Search for the cell housing the specified text and yield its (X, Y) center coordinate. 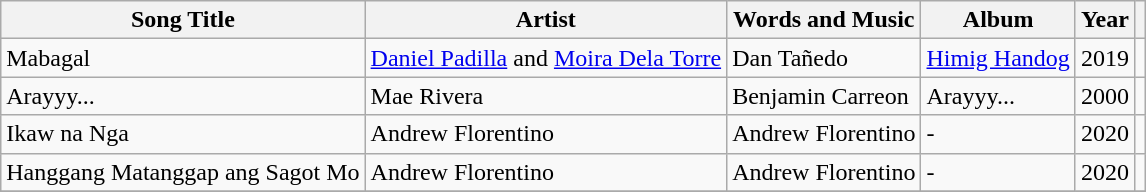
Daniel Padilla and Moira Dela Torre (546, 58)
Himig Handog (998, 58)
Mabagal (183, 58)
Ikaw na Nga (183, 134)
Album (998, 20)
Mae Rivera (546, 96)
2019 (1104, 58)
2000 (1104, 96)
Dan Tañedo (824, 58)
Hanggang Matanggap ang Sagot Mo (183, 172)
Words and Music (824, 20)
Artist (546, 20)
Song Title (183, 20)
Benjamin Carreon (824, 96)
Year (1104, 20)
